Determine the [x, y] coordinate at the center of the cell enclosing the given text.  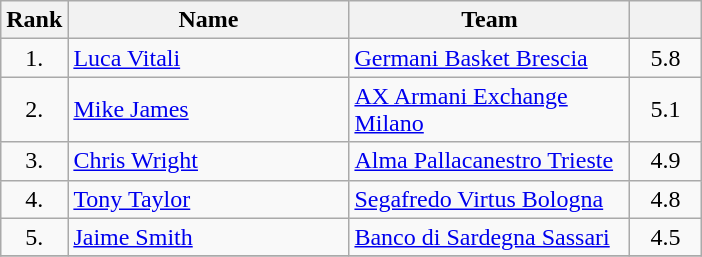
4. [34, 199]
5.8 [666, 58]
Rank [34, 20]
Alma Pallacanestro Trieste [490, 161]
4.9 [666, 161]
Luca Vitali [208, 58]
4.8 [666, 199]
Chris Wright [208, 161]
1. [34, 58]
Germani Basket Brescia [490, 58]
Banco di Sardegna Sassari [490, 237]
5. [34, 237]
Segafredo Virtus Bologna [490, 199]
3. [34, 161]
2. [34, 110]
Jaime Smith [208, 237]
Tony Taylor [208, 199]
AX Armani Exchange Milano [490, 110]
Team [490, 20]
Mike James [208, 110]
4.5 [666, 237]
Name [208, 20]
5.1 [666, 110]
